Provide the [X, Y] coordinate of the cell's center where the given text is located.  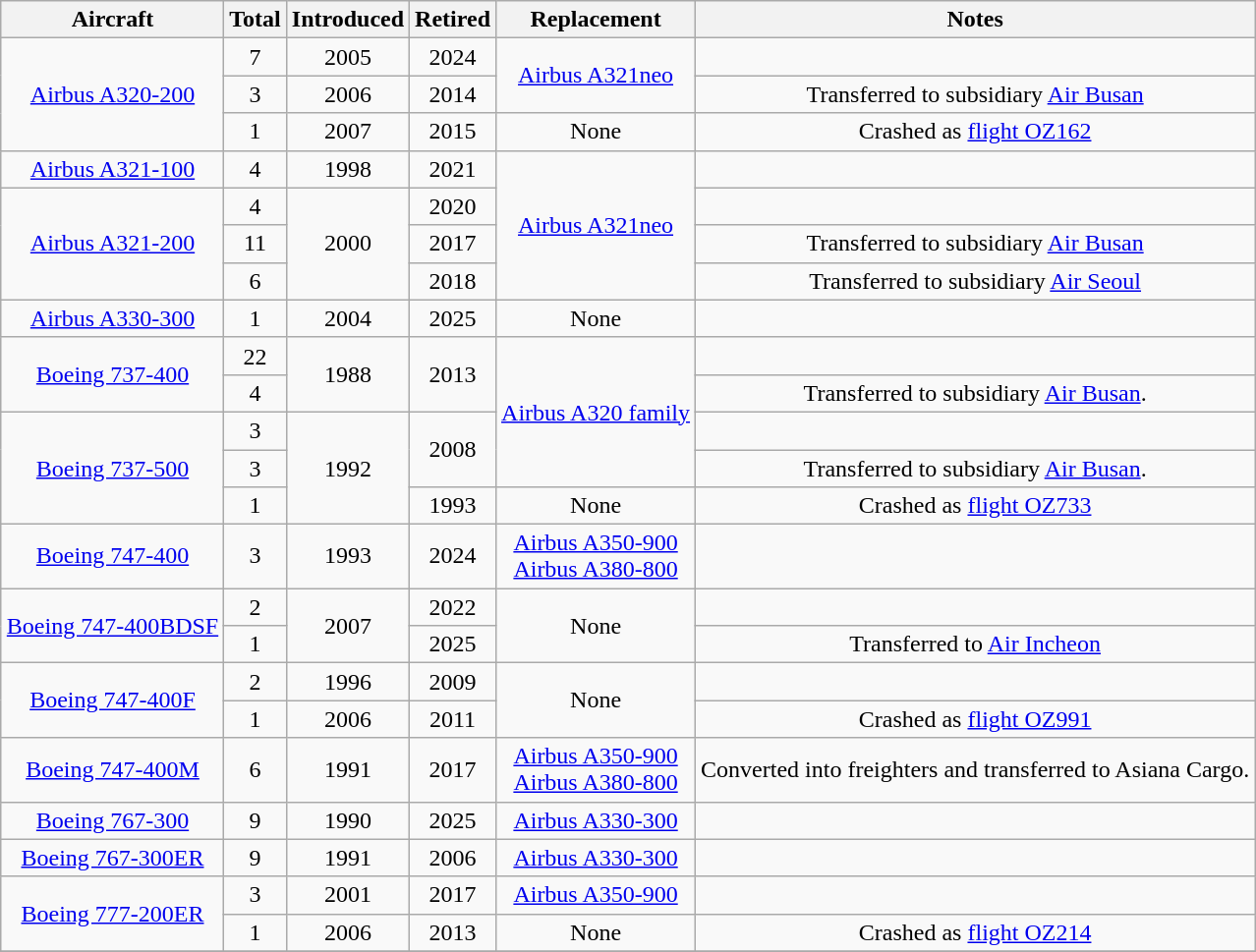
1996 [348, 682]
Boeing 737-400 [112, 374]
2021 [453, 169]
1998 [348, 169]
Airbus A320-200 [112, 94]
1988 [348, 374]
Aircraft [112, 20]
2000 [348, 244]
Transferred to Air Incheon [975, 644]
2009 [453, 682]
Retired [453, 20]
Boeing 767-300 [112, 820]
Crashed as flight OZ991 [975, 719]
Notes [975, 20]
2008 [453, 449]
2004 [348, 318]
Boeing 767-300ER [112, 858]
Boeing 737-500 [112, 468]
Airbus A321-200 [112, 244]
Airbus A350-900 [596, 895]
11 [256, 244]
Crashed as flight OZ733 [975, 506]
2011 [453, 719]
1992 [348, 468]
2015 [453, 132]
Crashed as flight OZ214 [975, 932]
Boeing 747-400BDSF [112, 626]
2022 [453, 607]
2001 [348, 895]
2018 [453, 281]
Boeing 777-200ER [112, 914]
Introduced [348, 20]
22 [256, 356]
Transferred to subsidiary Air Seoul [975, 281]
2020 [453, 206]
Total [256, 20]
Airbus A320 family [596, 412]
1990 [348, 820]
Airbus A321-100 [112, 169]
Boeing 747-400 [112, 556]
Converted into freighters and transferred to Asiana Cargo. [975, 770]
2005 [348, 57]
7 [256, 57]
Boeing 747-400M [112, 770]
Boeing 747-400F [112, 700]
2014 [453, 94]
Crashed as flight OZ162 [975, 132]
Replacement [596, 20]
